Pinpoint the cell where the given text exists, returning its (x, y) midpoint coordinate. 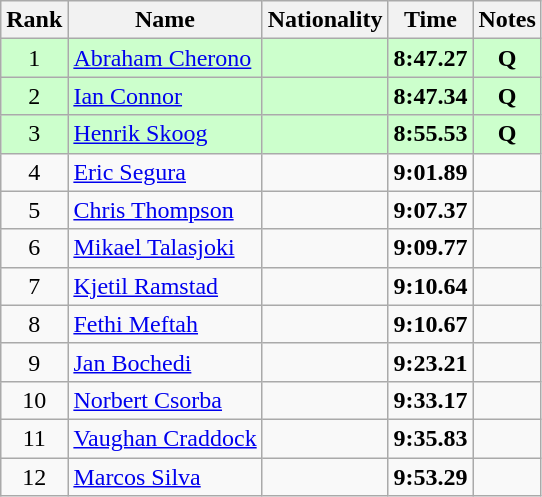
6 (34, 248)
9:10.64 (430, 286)
Marcos Silva (165, 477)
Norbert Csorba (165, 400)
8:47.27 (430, 58)
11 (34, 438)
Name (165, 20)
9:01.89 (430, 172)
Vaughan Craddock (165, 438)
9:23.21 (430, 362)
1 (34, 58)
Ian Connor (165, 96)
Abraham Cherono (165, 58)
Kjetil Ramstad (165, 286)
8:55.53 (430, 134)
10 (34, 400)
Jan Bochedi (165, 362)
9:10.67 (430, 324)
7 (34, 286)
4 (34, 172)
9:35.83 (430, 438)
3 (34, 134)
9:53.29 (430, 477)
Chris Thompson (165, 210)
9 (34, 362)
8 (34, 324)
12 (34, 477)
Time (430, 20)
5 (34, 210)
Fethi Meftah (165, 324)
9:33.17 (430, 400)
Mikael Talasjoki (165, 248)
Notes (507, 20)
Nationality (325, 20)
9:09.77 (430, 248)
8:47.34 (430, 96)
9:07.37 (430, 210)
Henrik Skoog (165, 134)
Eric Segura (165, 172)
2 (34, 96)
Rank (34, 20)
